Return the (x, y) coordinate for the center point of the cell that contains the specified text.  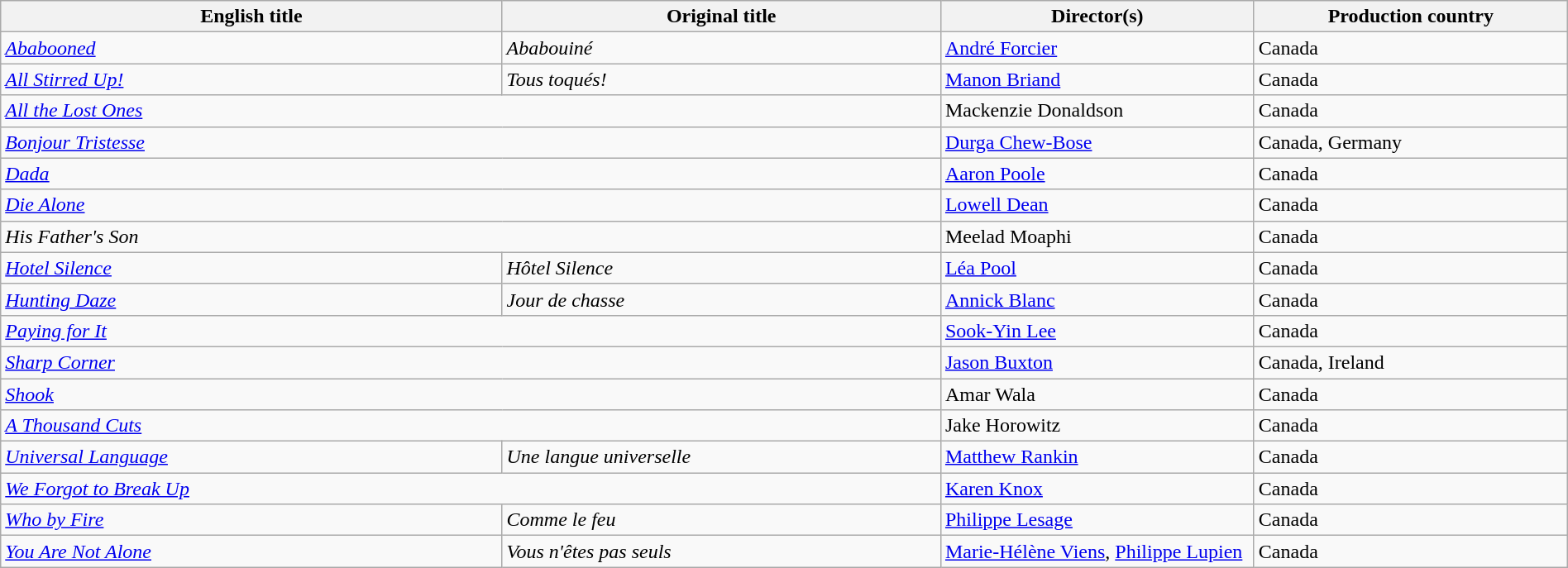
Amar Wala (1097, 394)
Dada (471, 174)
Vous n'êtes pas seuls (721, 551)
Canada, Ireland (1411, 362)
André Forcier (1097, 48)
Durga Chew-Bose (1097, 142)
Meelad Moaphi (1097, 236)
Philippe Lesage (1097, 520)
Jason Buxton (1097, 362)
Bonjour Tristesse (471, 142)
Aaron Poole (1097, 174)
Karen Knox (1097, 489)
Jake Horowitz (1097, 426)
All Stirred Up! (251, 79)
Canada, Germany (1411, 142)
A Thousand Cuts (471, 426)
Hôtel Silence (721, 268)
Ababouiné (721, 48)
Une langue universelle (721, 457)
Hunting Daze (251, 299)
Who by Fire (251, 520)
Jour de chasse (721, 299)
Paying for It (471, 331)
Comme le feu (721, 520)
Tous toqués! (721, 79)
Ababooned (251, 48)
Mackenzie Donaldson (1097, 111)
We Forgot to Break Up (471, 489)
Die Alone (471, 205)
Original title (721, 17)
All the Lost Ones (471, 111)
Production country (1411, 17)
Shook (471, 394)
Léa Pool (1097, 268)
Marie-Hélène Viens, Philippe Lupien (1097, 551)
Hotel Silence (251, 268)
Director(s) (1097, 17)
English title (251, 17)
Lowell Dean (1097, 205)
Sharp Corner (471, 362)
Universal Language (251, 457)
Matthew Rankin (1097, 457)
Manon Briand (1097, 79)
Sook-Yin Lee (1097, 331)
Annick Blanc (1097, 299)
You Are Not Alone (251, 551)
His Father's Son (471, 236)
